Capture the cell that displays the provided text and extract its (X, Y) central coordinate. 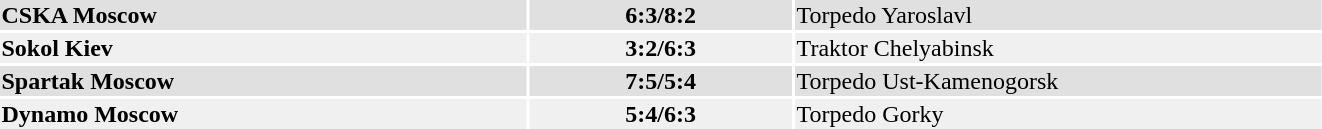
CSKA Moscow (263, 15)
Traktor Chelyabinsk (1058, 48)
6:3/8:2 (660, 15)
7:5/5:4 (660, 81)
5:4/6:3 (660, 114)
Sokol Kiev (263, 48)
Torpedo Ust-Kamenogorsk (1058, 81)
Dynamo Moscow (263, 114)
Torpedo Yaroslavl (1058, 15)
Torpedo Gorky (1058, 114)
Spartak Moscow (263, 81)
3:2/6:3 (660, 48)
